Search for the cell housing the specified text and yield its [X, Y] center coordinate. 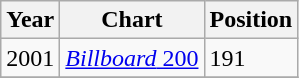
Year [30, 20]
Billboard 200 [132, 58]
Position [251, 20]
Chart [132, 20]
2001 [30, 58]
191 [251, 58]
